Pinpoint the cell where the given text exists, returning its [x, y] midpoint coordinate. 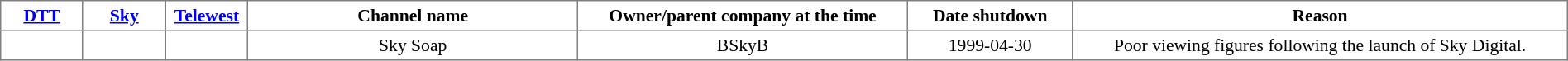
BSkyB [743, 45]
Channel name [414, 16]
Date shutdown [989, 16]
1999-04-30 [989, 45]
Owner/parent company at the time [743, 16]
Telewest [207, 16]
Sky Soap [414, 45]
Sky [124, 16]
Reason [1320, 16]
Poor viewing figures following the launch of Sky Digital. [1320, 45]
DTT [42, 16]
